Determine the (X, Y) coordinate at the center of the cell enclosing the given text.  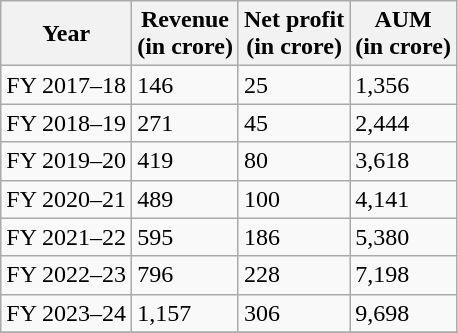
80 (294, 161)
FY 2018–19 (66, 123)
271 (186, 123)
306 (294, 313)
419 (186, 161)
3,618 (404, 161)
796 (186, 275)
595 (186, 237)
7,198 (404, 275)
489 (186, 199)
100 (294, 199)
FY 2020–21 (66, 199)
45 (294, 123)
1,356 (404, 85)
25 (294, 85)
Net profit(in crore) (294, 34)
2,444 (404, 123)
146 (186, 85)
1,157 (186, 313)
4,141 (404, 199)
FY 2017–18 (66, 85)
FY 2023–24 (66, 313)
228 (294, 275)
5,380 (404, 237)
FY 2021–22 (66, 237)
AUM(in crore) (404, 34)
186 (294, 237)
Revenue(in crore) (186, 34)
FY 2022–23 (66, 275)
FY 2019–20 (66, 161)
Year (66, 34)
9,698 (404, 313)
